Search for the cell housing the specified text and yield its (x, y) center coordinate. 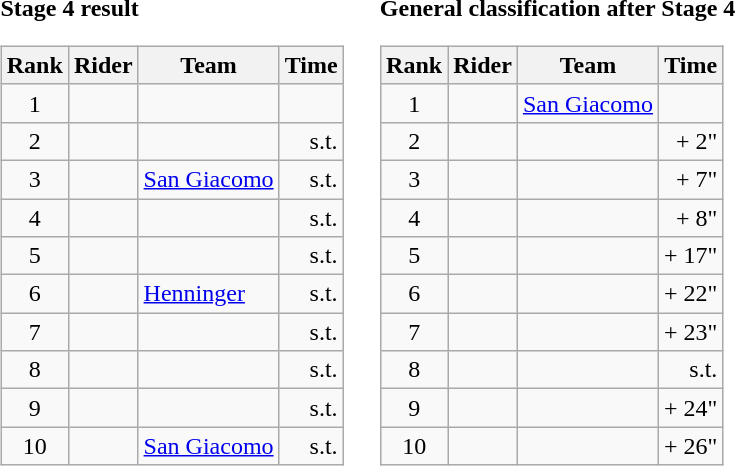
+ 23" (690, 332)
Henninger (208, 294)
+ 17" (690, 256)
+ 26" (690, 446)
+ 7" (690, 179)
+ 24" (690, 408)
+ 2" (690, 141)
+ 8" (690, 217)
+ 22" (690, 294)
